Scan for the cell matching the given text and deliver its [x, y] coordinate at center. 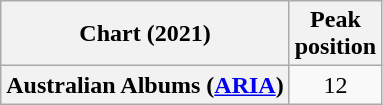
Chart (2021) [145, 34]
Australian Albums (ARIA) [145, 85]
Peakposition [335, 34]
12 [335, 85]
